Locate the cell with the specified text and output its [x, y] center coordinate. 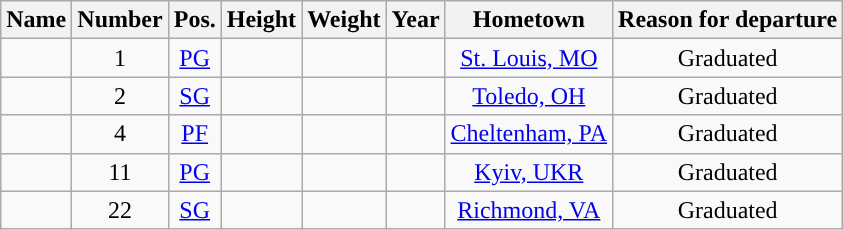
Cheltenham, PA [529, 134]
St. Louis, MO [529, 58]
1 [120, 58]
Pos. [194, 20]
Number [120, 20]
Name [36, 20]
Richmond, VA [529, 210]
Year [416, 20]
4 [120, 134]
22 [120, 210]
PF [194, 134]
Kyiv, UKR [529, 172]
11 [120, 172]
Hometown [529, 20]
Toledo, OH [529, 96]
Height [261, 20]
Weight [344, 20]
2 [120, 96]
Reason for departure [728, 20]
